Locate the cell with the specified text and output its (x, y) center coordinate. 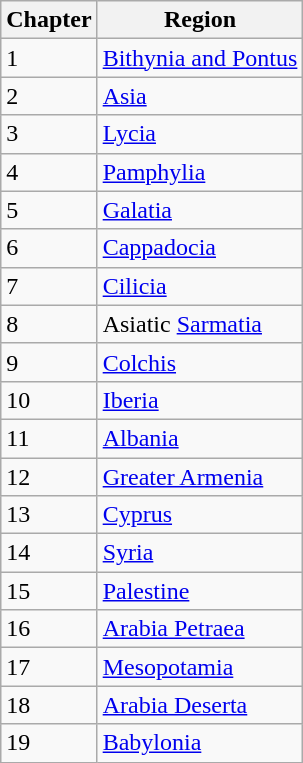
7 (49, 286)
4 (49, 172)
3 (49, 134)
11 (49, 438)
Babylonia (200, 743)
Chapter (49, 20)
Lycia (200, 134)
Colchis (200, 362)
10 (49, 400)
18 (49, 705)
Pamphylia (200, 172)
Greater Armenia (200, 477)
Cyprus (200, 515)
6 (49, 248)
Asia (200, 96)
1 (49, 58)
Cappadocia (200, 248)
Arabia Petraea (200, 629)
Bithynia and Pontus (200, 58)
17 (49, 667)
Mesopotamia (200, 667)
15 (49, 591)
Albania (200, 438)
16 (49, 629)
8 (49, 324)
5 (49, 210)
14 (49, 553)
13 (49, 515)
Galatia (200, 210)
19 (49, 743)
12 (49, 477)
Region (200, 20)
Asiatic Sarmatia (200, 324)
9 (49, 362)
Cilicia (200, 286)
2 (49, 96)
Iberia (200, 400)
Palestine (200, 591)
Arabia Deserta (200, 705)
Syria (200, 553)
